Scan for the cell matching the given text and deliver its (x, y) coordinate at center. 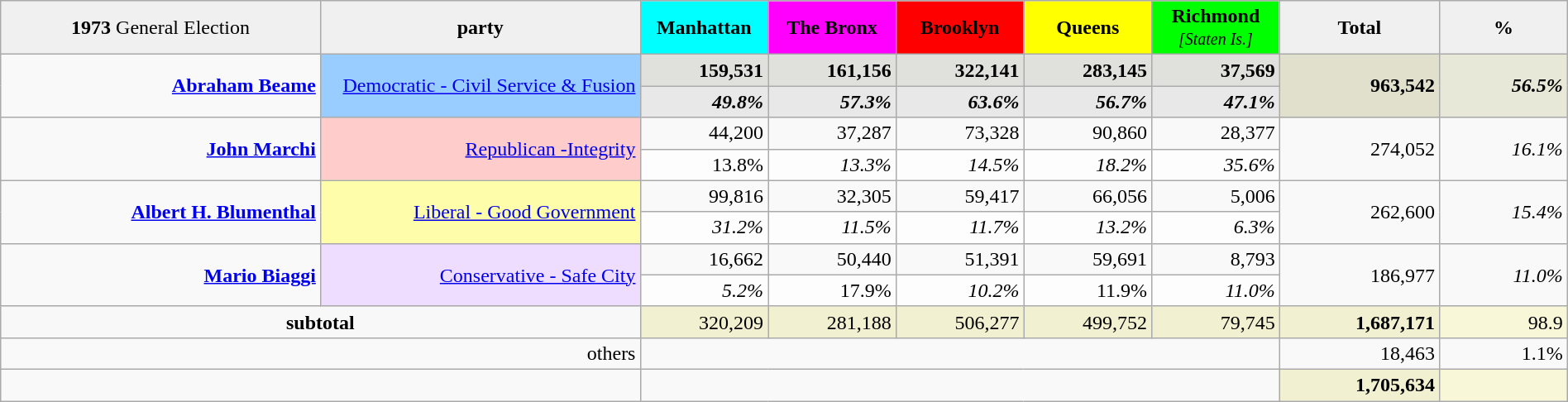
37,287 (832, 133)
66,056 (1088, 196)
Conservative - Safe City (480, 275)
subtotal (321, 322)
6.3% (1216, 227)
Abraham Beame (160, 86)
320,209 (705, 322)
186,977 (1360, 275)
16,662 (705, 259)
1,705,634 (1360, 385)
1973 General Election (160, 28)
13.8% (705, 165)
51,391 (959, 259)
10.2% (959, 290)
others (321, 353)
15.4% (1503, 212)
63.6% (959, 102)
Brooklyn (959, 28)
Albert H. Blumenthal (160, 212)
49.8% (705, 102)
18,463 (1360, 353)
59,417 (959, 196)
73,328 (959, 133)
32,305 (832, 196)
Richmond [Staten Is.] (1216, 28)
1,687,171 (1360, 322)
16.1% (1503, 149)
11.9% (1088, 290)
283,145 (1088, 70)
11.5% (832, 227)
% (1503, 28)
44,200 (705, 133)
281,188 (832, 322)
1.1% (1503, 353)
56.7% (1088, 102)
274,052 (1360, 149)
5.2% (705, 290)
party (480, 28)
161,156 (832, 70)
11.7% (959, 227)
322,141 (959, 70)
57.3% (832, 102)
963,542 (1360, 86)
56.5% (1503, 86)
159,531 (705, 70)
John Marchi (160, 149)
47.1% (1216, 102)
79,745 (1216, 322)
35.6% (1216, 165)
The Bronx (832, 28)
Mario Biaggi (160, 275)
59,691 (1088, 259)
28,377 (1216, 133)
50,440 (832, 259)
31.2% (705, 227)
90,860 (1088, 133)
98.9 (1503, 322)
Manhattan (705, 28)
506,277 (959, 322)
8,793 (1216, 259)
18.2% (1088, 165)
262,600 (1360, 212)
37,569 (1216, 70)
99,816 (705, 196)
Liberal - Good Government (480, 212)
17.9% (832, 290)
13.3% (832, 165)
13.2% (1088, 227)
5,006 (1216, 196)
Democratic - Civil Service & Fusion (480, 86)
Total (1360, 28)
499,752 (1088, 322)
14.5% (959, 165)
Republican -Integrity (480, 149)
Queens (1088, 28)
